Capture the cell that displays the provided text and extract its (X, Y) central coordinate. 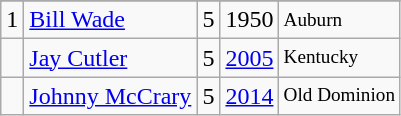
1 (12, 20)
Auburn (340, 20)
Jay Cutler (110, 58)
Bill Wade (110, 20)
1950 (250, 20)
Johnny McCrary (110, 96)
2014 (250, 96)
Old Dominion (340, 96)
2005 (250, 58)
Kentucky (340, 58)
